Search for the cell housing the specified text and yield its (x, y) center coordinate. 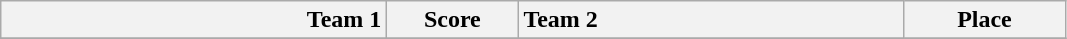
Team 1 (194, 20)
Place (984, 20)
Team 2 (711, 20)
Score (452, 20)
